Scan for the cell matching the given text and deliver its [x, y] coordinate at center. 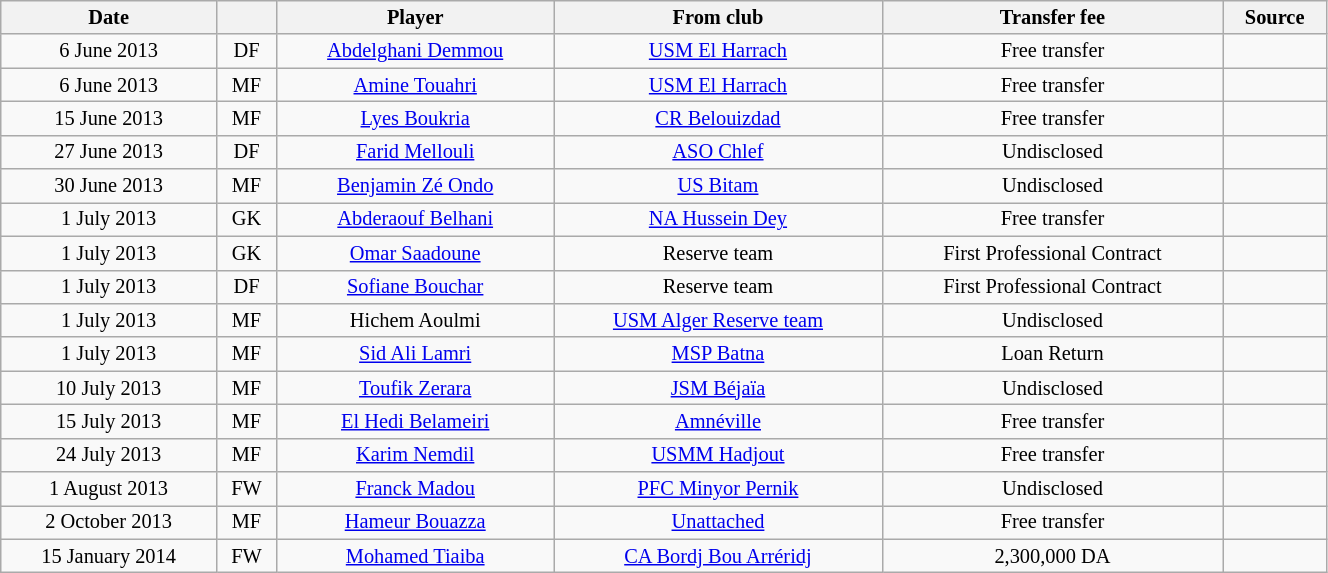
Source [1275, 17]
30 June 2013 [109, 186]
10 July 2013 [109, 388]
Karim Nemdil [414, 455]
Abderaouf Belhani [414, 219]
CR Belouizdad [718, 118]
Amnéville [718, 421]
Player [414, 17]
Sid Ali Lamri [414, 354]
From club [718, 17]
Date [109, 17]
CA Bordj Bou Arréridj [718, 556]
Hameur Bouazza [414, 522]
Omar Saadoune [414, 253]
NA Hussein Dey [718, 219]
Mohamed Tiaiba [414, 556]
Toufik Zerara [414, 388]
Abdelghani Demmou [414, 51]
MSP Batna [718, 354]
Loan Return [1052, 354]
15 June 2013 [109, 118]
Transfer fee [1052, 17]
USMM Hadjout [718, 455]
Benjamin Zé Ondo [414, 186]
Sofiane Bouchar [414, 287]
JSM Béjaïa [718, 388]
27 June 2013 [109, 152]
Franck Madou [414, 489]
Farid Mellouli [414, 152]
2,300,000 DA [1052, 556]
15 January 2014 [109, 556]
1 August 2013 [109, 489]
Amine Touahri [414, 85]
Lyes Boukria [414, 118]
15 July 2013 [109, 421]
US Bitam [718, 186]
Unattached [718, 522]
2 October 2013 [109, 522]
Hichem Aoulmi [414, 320]
24 July 2013 [109, 455]
El Hedi Belameiri [414, 421]
PFC Minyor Pernik [718, 489]
USM Alger Reserve team [718, 320]
ASO Chlef [718, 152]
